Detect which cell encompasses the target text, then output its (X, Y) center coordinate. 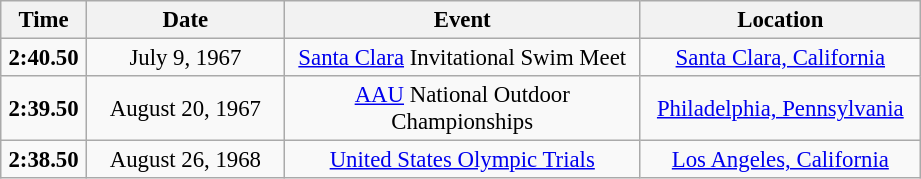
August 26, 1968 (185, 160)
August 20, 1967 (185, 108)
July 9, 1967 (185, 58)
2:40.50 (44, 58)
Los Angeles, California (780, 160)
Santa Clara Invitational Swim Meet (462, 58)
AAU National Outdoor Championships (462, 108)
Time (44, 20)
2:38.50 (44, 160)
Event (462, 20)
2:39.50 (44, 108)
Philadelphia, Pennsylvania (780, 108)
Location (780, 20)
Santa Clara, California (780, 58)
United States Olympic Trials (462, 160)
Date (185, 20)
